Pinpoint the cell where the given text exists, returning its [x, y] midpoint coordinate. 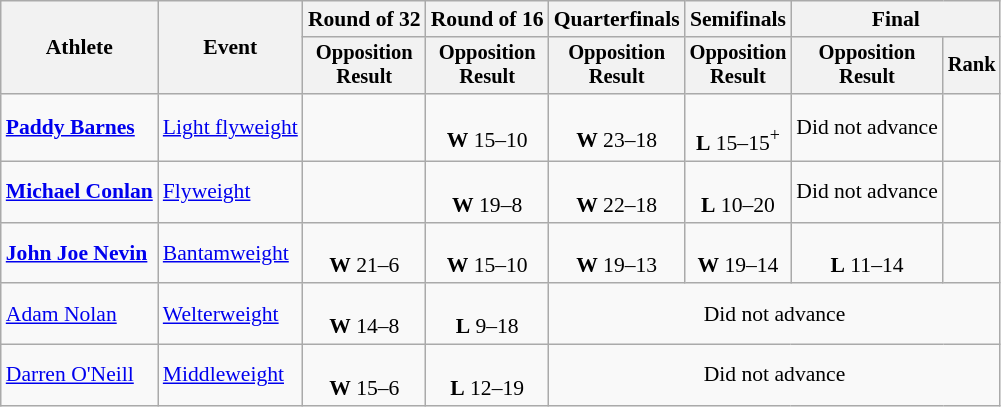
Final [896, 19]
Michael Conlan [80, 192]
Adam Nolan [80, 314]
Middleweight [230, 376]
Bantamweight [230, 252]
Flyweight [230, 192]
L 10–20 [738, 192]
Paddy Barnes [80, 128]
W 19–14 [738, 252]
W 19–8 [488, 192]
L 15–15+ [738, 128]
W 22–18 [617, 192]
Event [230, 48]
Round of 32 [364, 19]
Rank [972, 66]
Darren O'Neill [80, 376]
W 15–6 [364, 376]
W 14–8 [364, 314]
L 9–18 [488, 314]
Round of 16 [488, 19]
W 19–13 [617, 252]
John Joe Nevin [80, 252]
Welterweight [230, 314]
Quarterfinals [617, 19]
Light flyweight [230, 128]
Semifinals [738, 19]
L 12–19 [488, 376]
W 21–6 [364, 252]
L 11–14 [867, 252]
W 23–18 [617, 128]
Athlete [80, 48]
